From the cell containing the given text, extract its center point as [x, y] coordinate. 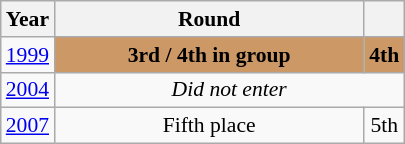
5th [384, 126]
Fifth place [209, 126]
2007 [28, 126]
2004 [28, 90]
4th [384, 55]
Year [28, 19]
Did not enter [229, 90]
3rd / 4th in group [209, 55]
1999 [28, 55]
Round [209, 19]
